Capture the cell that displays the provided text and extract its (X, Y) central coordinate. 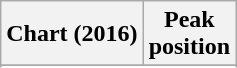
Chart (2016) (72, 34)
Peak position (189, 34)
